Identify which cell holds the provided text, then report its [x, y] central coordinate. 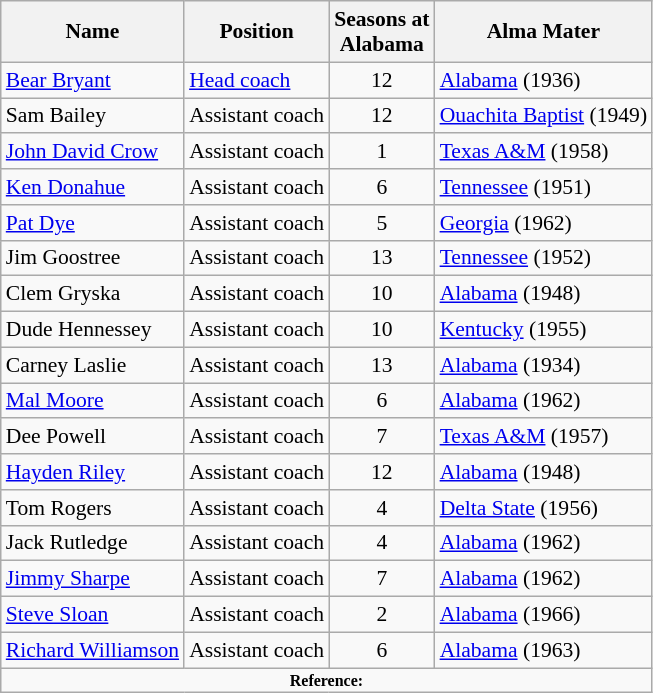
2 [382, 615]
Ken Donahue [92, 187]
Jack Rutledge [92, 543]
Steve Sloan [92, 615]
Delta State (1956) [544, 508]
Alma Mater [544, 32]
Pat Dye [92, 223]
Alabama (1936) [544, 80]
Texas A&M (1958) [544, 152]
Jimmy Sharpe [92, 579]
Tennessee (1951) [544, 187]
Richard Williamson [92, 650]
Alabama (1966) [544, 615]
Carney Laslie [92, 365]
Alabama (1963) [544, 650]
Sam Bailey [92, 116]
Texas A&M (1957) [544, 437]
Alabama (1934) [544, 365]
Ouachita Baptist (1949) [544, 116]
Hayden Riley [92, 472]
Seasons atAlabama [382, 32]
Georgia (1962) [544, 223]
Kentucky (1955) [544, 330]
Tennessee (1952) [544, 258]
Clem Gryska [92, 294]
Position [256, 32]
Head coach [256, 80]
Dude Hennessey [92, 330]
Dee Powell [92, 437]
John David Crow [92, 152]
Mal Moore [92, 401]
1 [382, 152]
Bear Bryant [92, 80]
Reference: [326, 680]
Jim Goostree [92, 258]
5 [382, 223]
Tom Rogers [92, 508]
Name [92, 32]
